Detect which cell encompasses the target text, then output its [X, Y] center coordinate. 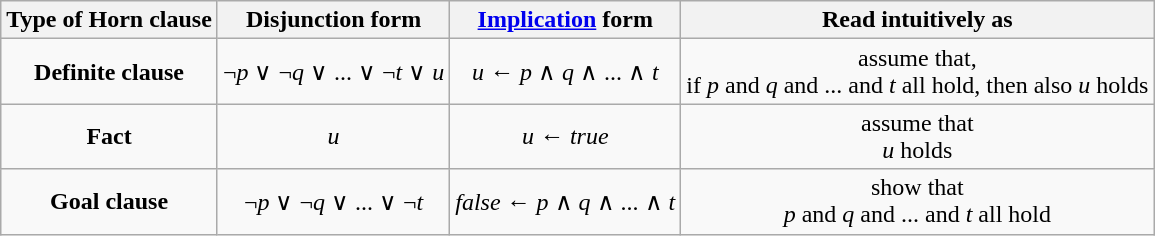
Implication form [566, 20]
Read intuitively as [918, 20]
¬p ∨ ¬q ∨ ... ∨ ¬t ∨ u [333, 72]
u ← p ∧ q ∧ ... ∧ t [566, 72]
Goal clause [110, 202]
Definite clause [110, 72]
Disjunction form [333, 20]
¬p ∨ ¬q ∨ ... ∨ ¬t [333, 202]
assume that,if p and q and ... and t all hold, then also u holds [918, 72]
assume thatu holds [918, 136]
u ← true [566, 136]
false ← p ∧ q ∧ ... ∧ t [566, 202]
show thatp and q and ... and t all hold [918, 202]
Fact [110, 136]
u [333, 136]
Type of Horn clause [110, 20]
